Provide the (x, y) coordinate of the cell's center where the given text is located.  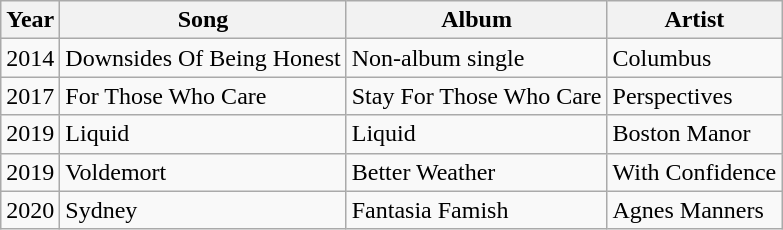
2014 (30, 58)
Voldemort (203, 172)
2020 (30, 210)
For Those Who Care (203, 96)
Sydney (203, 210)
2017 (30, 96)
Stay For Those Who Care (476, 96)
Artist (694, 20)
Better Weather (476, 172)
Non-album single (476, 58)
Agnes Manners (694, 210)
Downsides Of Being Honest (203, 58)
Album (476, 20)
With Confidence (694, 172)
Columbus (694, 58)
Perspectives (694, 96)
Song (203, 20)
Boston Manor (694, 134)
Year (30, 20)
Fantasia Famish (476, 210)
